Search for the cell housing the specified text and yield its (X, Y) center coordinate. 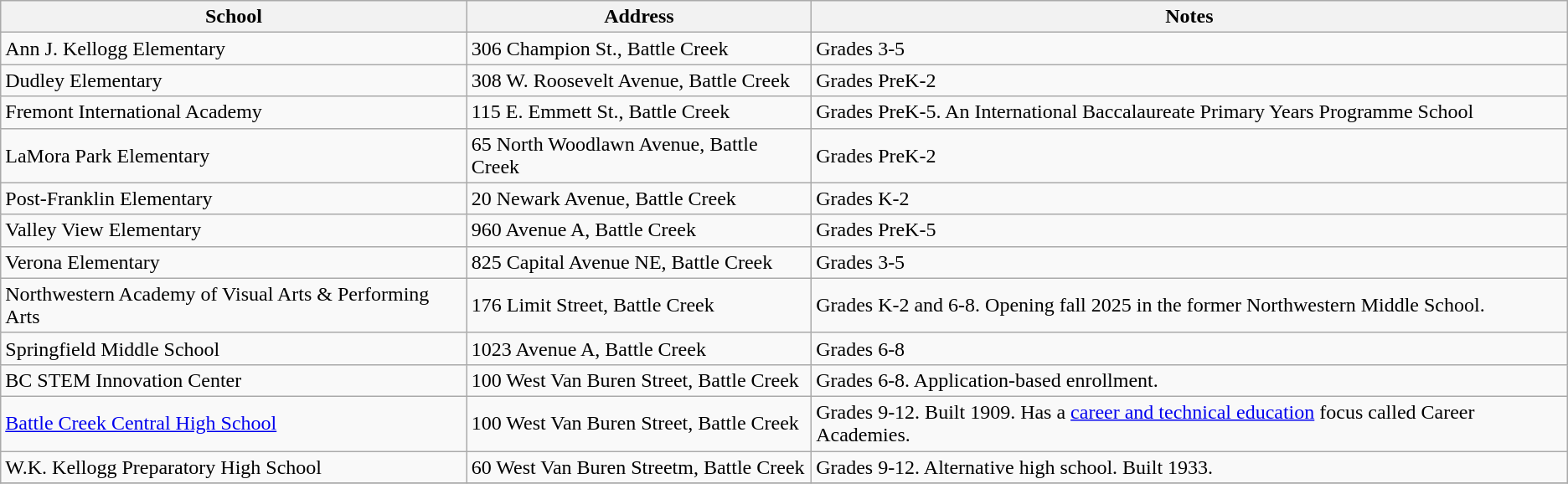
60 West Van Buren Streetm, Battle Creek (638, 466)
Valley View Elementary (234, 230)
Verona Elementary (234, 262)
Address (638, 17)
Grades 6-8. Application-based enrollment. (1189, 380)
Battle Creek Central High School (234, 424)
Fremont International Academy (234, 112)
308 W. Roosevelt Avenue, Battle Creek (638, 80)
20 Newark Avenue, Battle Creek (638, 198)
1023 Avenue A, Battle Creek (638, 348)
Grades 9-12. Built 1909. Has a career and technical education focus called Career Academies. (1189, 424)
960 Avenue A, Battle Creek (638, 230)
Northwestern Academy of Visual Arts & Performing Arts (234, 305)
Grades 9-12. Alternative high school. Built 1933. (1189, 466)
Grades PreK-5 (1189, 230)
BC STEM Innovation Center (234, 380)
115 E. Emmett St., Battle Creek (638, 112)
Grades PreK-5. An International Baccalaureate Primary Years Programme School (1189, 112)
Springfield Middle School (234, 348)
Post-Franklin Elementary (234, 198)
176 Limit Street, Battle Creek (638, 305)
School (234, 17)
306 Champion St., Battle Creek (638, 49)
Notes (1189, 17)
Grades K-2 (1189, 198)
825 Capital Avenue NE, Battle Creek (638, 262)
W.K. Kellogg Preparatory High School (234, 466)
Grades 6-8 (1189, 348)
65 North Woodlawn Avenue, Battle Creek (638, 156)
Ann J. Kellogg Elementary (234, 49)
Dudley Elementary (234, 80)
LaMora Park Elementary (234, 156)
Grades K-2 and 6-8. Opening fall 2025 in the former Northwestern Middle School. (1189, 305)
